For the text-containing cell, return its midpoint in (x, y) coordinate format. 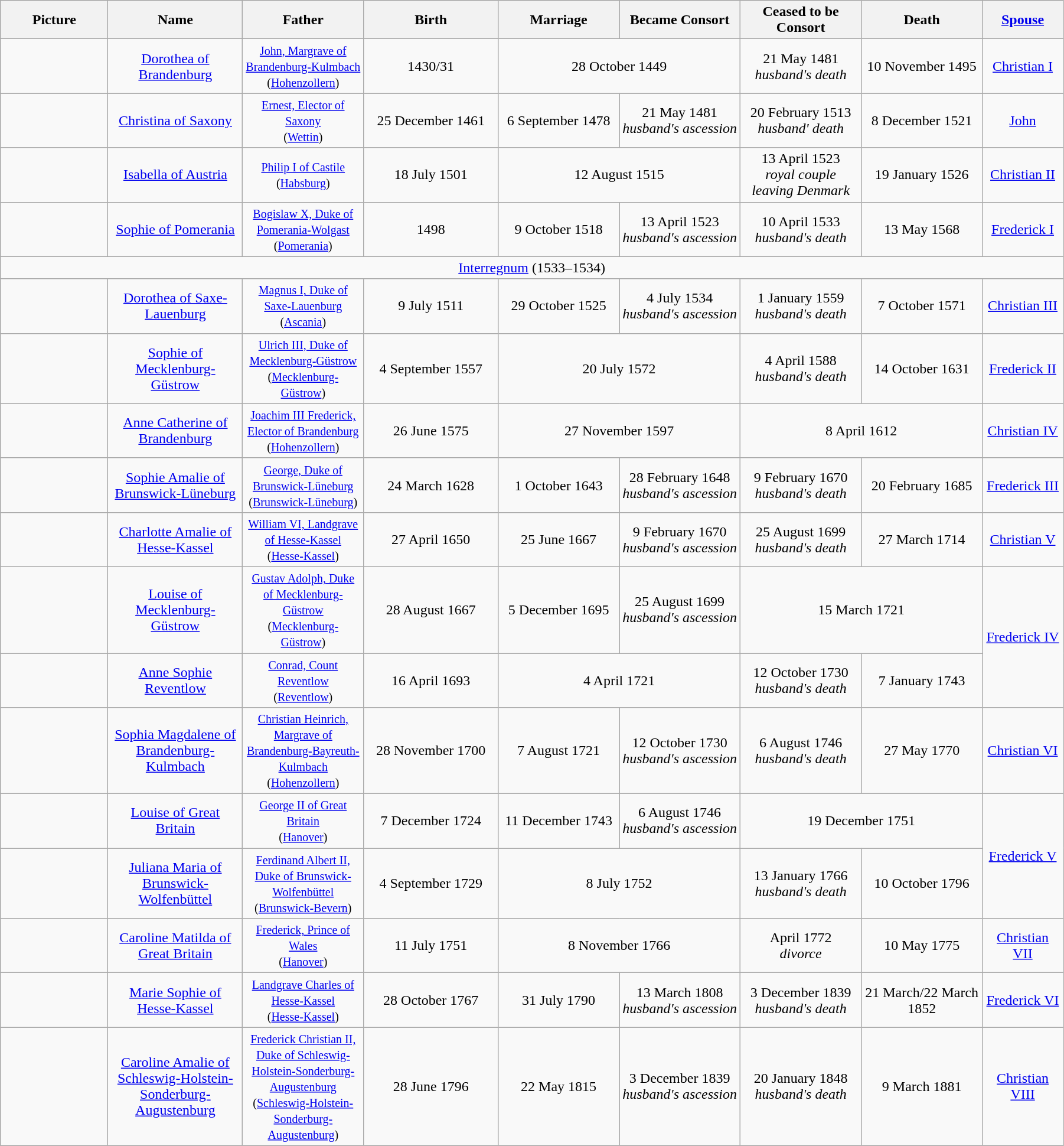
Christian I (1023, 66)
Sophie of Mecklenburg-Güstrow (175, 369)
9 March 1881 (922, 1086)
Frederick II (1023, 369)
4 April 1588husband's death (801, 369)
Ernest, Elector of Saxony(Wettin) (303, 121)
11 December 1743 (559, 821)
Ferdinand Albert II, Duke of Brunswick-Wolfenbüttel(Brunswick-Bevern) (303, 884)
21 May 1481husband's ascession (680, 121)
26 June 1575 (431, 431)
16 April 1693 (431, 681)
27 November 1597 (619, 431)
Ceased to be Consort (801, 20)
29 October 1525 (559, 306)
Christian IV (1023, 431)
Spouse (1023, 20)
George, Duke of Brunswick-Lüneburg(Brunswick-Lüneburg) (303, 485)
13 January 1766 husband's death (801, 884)
Christian VIII (1023, 1086)
Christian VII (1023, 946)
Frederick III (1023, 485)
Frederick VI (1023, 1000)
28 October 1449 (619, 66)
10 November 1495 (922, 66)
Bogislaw X, Duke of Pomerania-Wolgast(Pomerania) (303, 229)
John (1023, 121)
28 August 1667 (431, 610)
15 March 1721 (861, 610)
Birth (431, 20)
Conrad, Count Reventlow(Reventlow) (303, 681)
4 September 1557 (431, 369)
10 May 1775 (922, 946)
Christian Heinrich, Margrave of Brandenburg-Bayreuth-Kulmbach(Hohenzollern) (303, 751)
24 March 1628 (431, 485)
Sophie of Pomerania (175, 229)
John, Margrave of Brandenburg-Kulmbach(Hohenzollern) (303, 66)
Interregnum (1533–1534) (532, 268)
20 February 1513 husband' death (801, 121)
Anne Sophie Reventlow (175, 681)
20 February 1685 (922, 485)
28 November 1700 (431, 751)
7 January 1743 (922, 681)
Name (175, 20)
Louise of Great Britain (175, 821)
28 June 1796 (431, 1086)
7 December 1724 (431, 821)
Christian II (1023, 175)
Isabella of Austria (175, 175)
Ulrich III, Duke of Mecklenburg-Güstrow(Mecklenburg-Güstrow) (303, 369)
Became Consort (680, 20)
28 February 1648 husband's ascession (680, 485)
Father (303, 20)
Charlotte Amalie of Hesse-Kassel (175, 539)
Caroline Matilda of Great Britain (175, 946)
April 1772 divorce (801, 946)
Joachim III Frederick, Elector of Brandenburg(Hohenzollern) (303, 431)
6 August 1746husband's ascession (680, 821)
12 October 1730husband's death (801, 681)
Frederick Christian II, Duke of Schleswig-Holstein-Sonderburg-Augustenburg(Schleswig-Holstein-Sonderburg-Augustenburg) (303, 1086)
Dorothea of Saxe-Lauenburg (175, 306)
Gustav Adolph, Duke of Mecklenburg-Güstrow(Mecklenburg-Güstrow) (303, 610)
13 April 1523royal couple leaving Denmark (801, 175)
4 September 1729 (431, 884)
Philip I of Castile(Habsburg) (303, 175)
Juliana Maria of Brunswick-Wolfenbüttel (175, 884)
4 July 1534husband's ascession (680, 306)
28 October 1767 (431, 1000)
9 July 1511 (431, 306)
7 August 1721 (559, 751)
9 February 1670 husband's ascession (680, 539)
13 May 1568 (922, 229)
Christian III (1023, 306)
9 February 1670 husband's death (801, 485)
Louise of Mecklenburg-Güstrow (175, 610)
Landgrave Charles of Hesse-Kassel(Hesse-Kassel) (303, 1000)
Frederick IV (1023, 637)
5 December 1695 (559, 610)
7 October 1571 (922, 306)
1498 (431, 229)
Magnus I, Duke of Saxe-Lauenburg(Ascania) (303, 306)
William VI, Landgrave of Hesse-Kassel(Hesse-Kassel) (303, 539)
George II of Great Britain(Hanover) (303, 821)
13 March 1808husband's ascession (680, 1000)
3 December 1839husband's death (801, 1000)
27 May 1770 (922, 751)
19 January 1526 (922, 175)
21 May 1481husband's death (801, 66)
18 July 1501 (431, 175)
20 January 1848husband's death (801, 1086)
10 April 1533husband's death (801, 229)
27 March 1714 (922, 539)
12 October 1730 husband's ascession (680, 751)
3 December 1839husband's ascession (680, 1086)
1430/31 (431, 66)
31 July 1790 (559, 1000)
6 August 1746husband's death (801, 751)
Sophia Magdalene of Brandenburg-Kulmbach (175, 751)
1 October 1643 (559, 485)
Christian V (1023, 539)
8 July 1752 (619, 884)
10 October 1796 (922, 884)
Christina of Saxony (175, 121)
Frederick I (1023, 229)
4 April 1721 (619, 681)
22 May 1815 (559, 1086)
25 August 1699husband's ascession (680, 610)
19 December 1751 (861, 821)
Death (922, 20)
8 November 1766 (619, 946)
Frederick, Prince of Wales(Hanover) (303, 946)
25 August 1699 husband's death (801, 539)
1 January 1559 husband's death (801, 306)
12 August 1515 (619, 175)
8 December 1521 (922, 121)
Christian VI (1023, 751)
11 July 1751 (431, 946)
Picture (54, 20)
Marriage (559, 20)
6 September 1478 (559, 121)
Dorothea of Brandenburg (175, 66)
Frederick V (1023, 857)
Marie Sophie of Hesse-Kassel (175, 1000)
21 March/22 March 1852 (922, 1000)
25 June 1667 (559, 539)
14 October 1631 (922, 369)
9 October 1518 (559, 229)
Anne Catherine of Brandenburg (175, 431)
Sophie Amalie of Brunswick-Lüneburg (175, 485)
27 April 1650 (431, 539)
20 July 1572 (619, 369)
Caroline Amalie of Schleswig-Holstein-Sonderburg-Augustenburg (175, 1086)
25 December 1461 (431, 121)
13 April 1523husband's ascession (680, 229)
8 April 1612 (861, 431)
